Determine the [X, Y] coordinate at the center of the cell enclosing the given text.  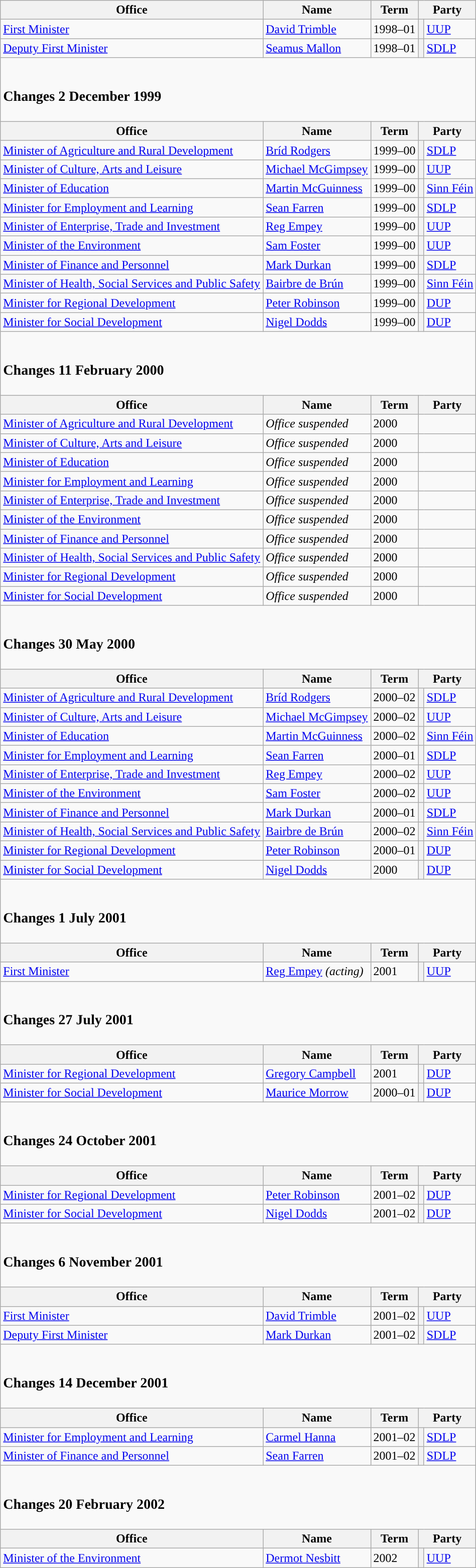
Seamus Mallon [317, 48]
Changes 24 October 2001 [238, 1134]
Gregory Campbell [317, 1073]
Changes 2 December 1999 [238, 89]
Changes 27 July 2001 [238, 1013]
Reg Empey (acting) [317, 972]
Changes 30 May 2000 [238, 637]
Carmel Hanna [317, 1437]
Changes 20 February 2002 [238, 1498]
Changes 11 February 2000 [238, 363]
Dermot Nesbitt [317, 1558]
Maurice Morrow [317, 1092]
Changes 14 December 2001 [238, 1376]
Changes 1 July 2001 [238, 911]
2002 [395, 1558]
Changes 6 November 2001 [238, 1255]
